Return [X, Y] of the center of cell containing provided text 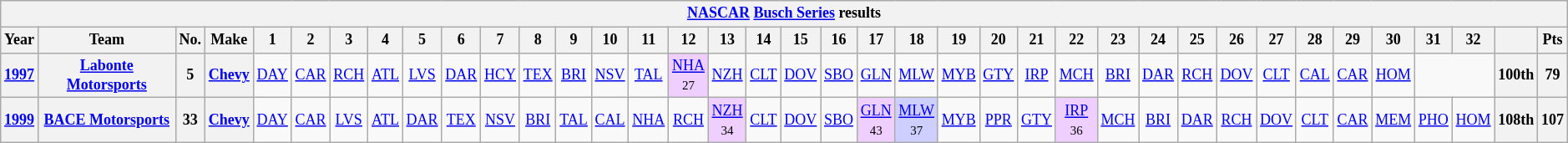
17 [876, 40]
Year [20, 40]
3 [349, 40]
HCY [501, 75]
Labonte Motorsports [107, 75]
25 [1197, 40]
18 [917, 40]
NZH [727, 75]
IRP36 [1076, 120]
14 [763, 40]
13 [727, 40]
10 [609, 40]
NHA [649, 120]
NASCAR Busch Series results [784, 13]
21 [1037, 40]
23 [1118, 40]
1 [272, 40]
27 [1277, 40]
MLW37 [917, 120]
2 [311, 40]
31 [1434, 40]
BACE Motorsports [107, 120]
11 [649, 40]
8 [538, 40]
GLN43 [876, 120]
32 [1473, 40]
Make [229, 40]
30 [1393, 40]
16 [839, 40]
22 [1076, 40]
33 [190, 120]
Team [107, 40]
1997 [20, 75]
PPR [999, 120]
12 [689, 40]
29 [1353, 40]
Pts [1553, 40]
MLW [917, 75]
7 [501, 40]
108th [1516, 120]
24 [1159, 40]
6 [461, 40]
GLN [876, 75]
MEM [1393, 120]
15 [801, 40]
No. [190, 40]
19 [959, 40]
NZH34 [727, 120]
9 [574, 40]
PHO [1434, 120]
26 [1237, 40]
107 [1553, 120]
4 [386, 40]
1999 [20, 120]
100th [1516, 75]
IRP [1037, 75]
79 [1553, 75]
NHA27 [689, 75]
20 [999, 40]
28 [1314, 40]
